For the text-containing cell, return its midpoint in (x, y) coordinate format. 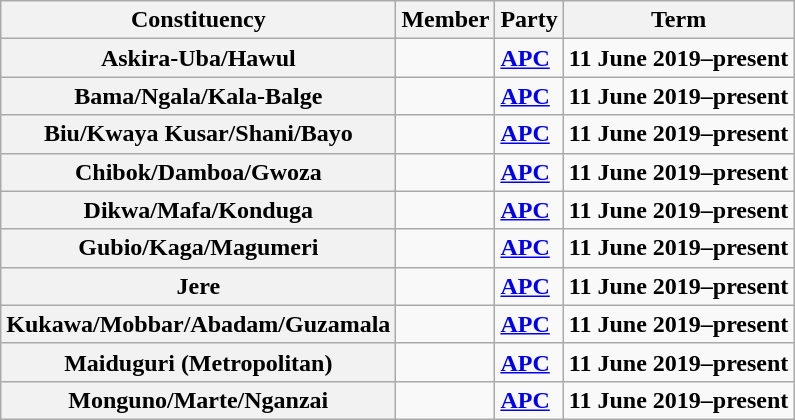
Jere (198, 286)
Biu/Kwaya Kusar/Shani/Bayo (198, 134)
Kukawa/Mobbar/Abadam/Guzamala (198, 324)
Member (446, 20)
Chibok/Damboa/Gwoza (198, 172)
Bama/Ngala/Kala-Balge (198, 96)
Askira-Uba/Hawul (198, 58)
Term (678, 20)
Constituency (198, 20)
Gubio/Kaga/Magumeri (198, 248)
Monguno/Marte/Nganzai (198, 400)
Party (529, 20)
Dikwa/Mafa/Konduga (198, 210)
Maiduguri (Metropolitan) (198, 362)
